Output the [X, Y] coordinate of the center of the cell containing the given text.  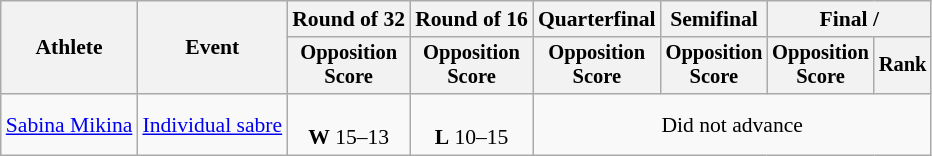
Event [212, 48]
L 10–15 [472, 124]
Semifinal [714, 19]
Athlete [70, 48]
Did not advance [732, 124]
Quarterfinal [597, 19]
Round of 16 [472, 19]
Rank [903, 66]
Individual sabre [212, 124]
Final / [849, 19]
Sabina Mikina [70, 124]
W 15–13 [348, 124]
Round of 32 [348, 19]
